Detect which cell encompasses the target text, then output its (X, Y) center coordinate. 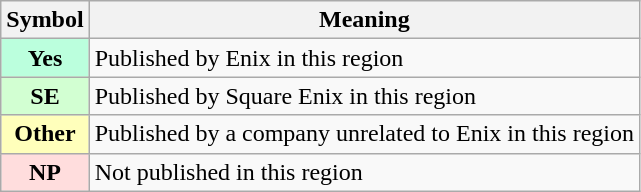
Not published in this region (364, 172)
Meaning (364, 20)
Symbol (45, 20)
Other (45, 134)
Yes (45, 58)
Published by Square Enix in this region (364, 96)
Published by a company unrelated to Enix in this region (364, 134)
SE (45, 96)
Published by Enix in this region (364, 58)
NP (45, 172)
